From the cell containing the given text, extract its center point as (x, y) coordinate. 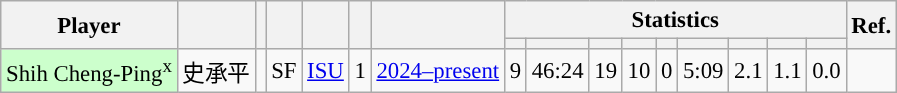
46:24 (558, 71)
0.0 (826, 71)
0 (667, 71)
10 (638, 71)
Ref. (871, 25)
Player (89, 25)
1 (360, 71)
2.1 (748, 71)
1.1 (788, 71)
Shih Cheng-Pingx (89, 71)
19 (606, 71)
ISU (326, 71)
SF (284, 71)
2024–present (438, 71)
史承平 (216, 71)
5:09 (704, 71)
9 (515, 71)
Statistics (675, 20)
